Find where the given text appears and provide that cell's center as [x, y] coordinate. 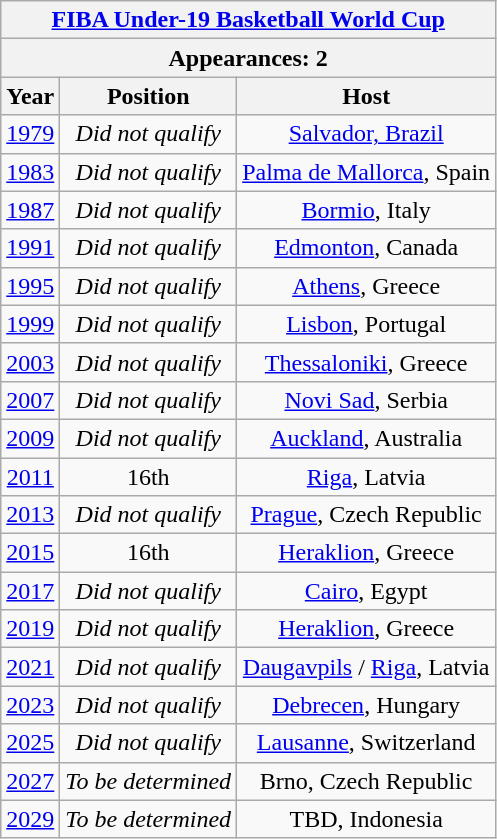
2011 [30, 477]
FIBA Under-19 Basketball World Cup [248, 20]
2021 [30, 667]
2015 [30, 553]
Riga, Latvia [366, 477]
Appearances: 2 [248, 58]
Position [148, 96]
Brno, Czech Republic [366, 781]
Salvador, Brazil [366, 134]
2025 [30, 743]
1991 [30, 248]
2023 [30, 705]
2019 [30, 629]
Debrecen, Hungary [366, 705]
Cairo, Egypt [366, 591]
Thessaloniki, Greece [366, 362]
Lisbon, Portugal [366, 324]
Bormio, Italy [366, 210]
1979 [30, 134]
1999 [30, 324]
Daugavpils / Riga, Latvia [366, 667]
2029 [30, 819]
Edmonton, Canada [366, 248]
1995 [30, 286]
2003 [30, 362]
1987 [30, 210]
Palma de Mallorca, Spain [366, 172]
Athens, Greece [366, 286]
Novi Sad, Serbia [366, 400]
2027 [30, 781]
Prague, Czech Republic [366, 515]
2013 [30, 515]
Year [30, 96]
Host [366, 96]
Auckland, Australia [366, 438]
2017 [30, 591]
Lausanne, Switzerland [366, 743]
1983 [30, 172]
2007 [30, 400]
TBD, Indonesia [366, 819]
2009 [30, 438]
